Scan for the cell matching the given text and deliver its (x, y) coordinate at center. 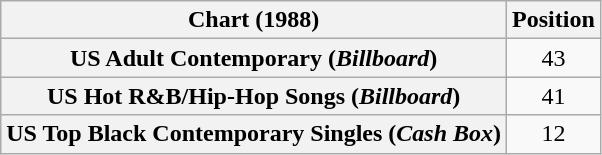
12 (554, 134)
US Adult Contemporary (Billboard) (254, 58)
Chart (1988) (254, 20)
41 (554, 96)
US Top Black Contemporary Singles (Cash Box) (254, 134)
US Hot R&B/Hip-Hop Songs (Billboard) (254, 96)
43 (554, 58)
Position (554, 20)
